Detect which cell encompasses the target text, then output its [x, y] center coordinate. 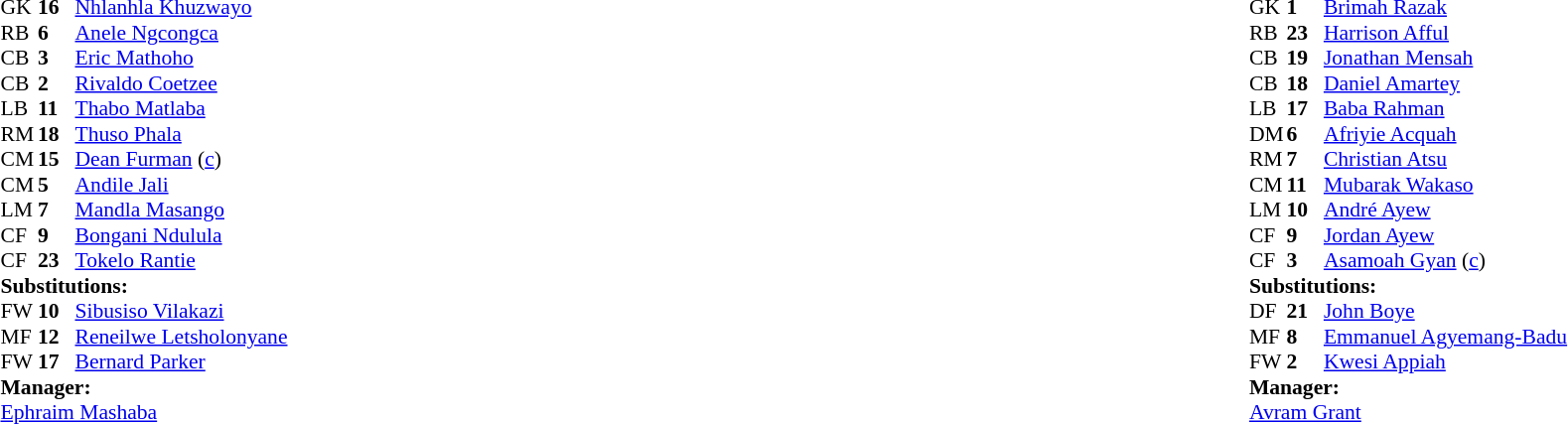
Mandla Masango [182, 210]
Jordan Ayew [1446, 235]
Asamoah Gyan (c) [1446, 261]
Reneilwe Letsholonyane [182, 337]
DM [1268, 134]
Thabo Matlaba [182, 108]
Eric Mathoho [182, 59]
5 [57, 185]
Mubarak Wakaso [1446, 185]
21 [1305, 311]
19 [1305, 59]
Jonathan Mensah [1446, 59]
Anele Ngcongca [182, 33]
Afriyie Acquah [1446, 134]
DF [1268, 311]
Harrison Afful [1446, 33]
Tokelo Rantie [182, 261]
Andile Jali [182, 185]
8 [1305, 337]
Thuso Phala [182, 134]
Bernard Parker [182, 362]
Bongani Ndulula [182, 235]
12 [57, 337]
Kwesi Appiah [1446, 362]
Baba Rahman [1446, 108]
André Ayew [1446, 210]
Dean Furman (c) [182, 160]
Christian Atsu [1446, 160]
Sibusiso Vilakazi [182, 311]
Daniel Amartey [1446, 83]
15 [57, 160]
John Boye [1446, 311]
Emmanuel Agyemang-Badu [1446, 337]
Rivaldo Coetzee [182, 83]
